Scan for the cell matching the given text and deliver its (X, Y) coordinate at center. 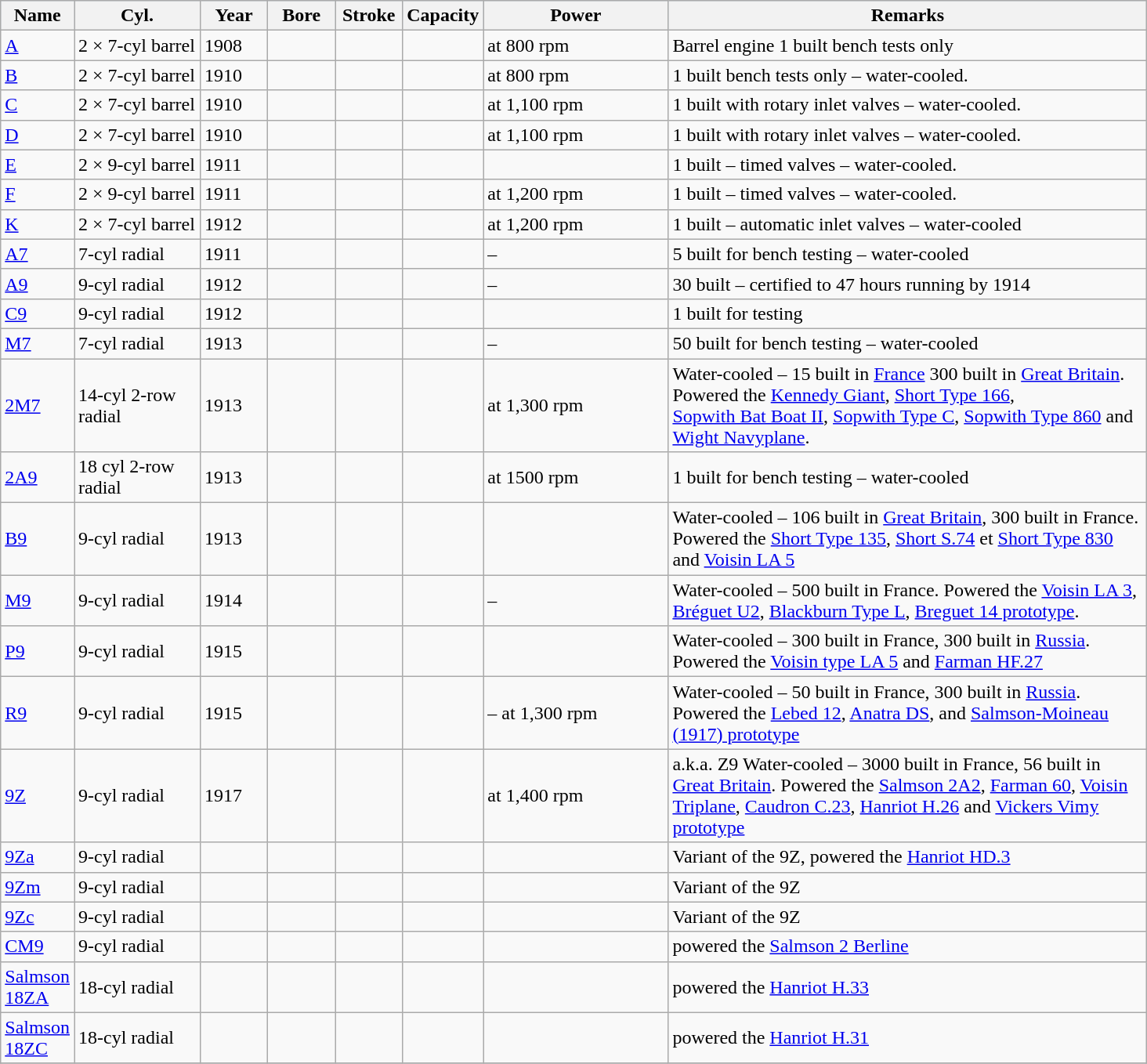
A9 (38, 284)
Capacity (443, 16)
Water-cooled – 300 built in France, 300 built in Russia. Powered the Voisin type LA 5 and Farman HF.27 (907, 652)
9Zm (38, 887)
Power (576, 16)
C9 (38, 313)
at 1,300 rpm (576, 406)
CM9 (38, 946)
18 cyl 2-row radial (136, 478)
M9 (38, 600)
1 built for bench testing – water-cooled (907, 478)
1 built – automatic inlet valves – water-cooled (907, 224)
Barrel engine 1 built bench tests only (907, 45)
Remarks (907, 16)
powered the Hanriot H.31 (907, 1037)
powered the Hanriot H.33 (907, 987)
1917 (234, 796)
2M7 (38, 406)
R9 (38, 713)
P9 (38, 652)
– at 1,300 rpm (576, 713)
1908 (234, 45)
E (38, 165)
9Za (38, 857)
Salmson 18ZA (38, 987)
50 built for bench testing – water-cooled (907, 343)
M7 (38, 343)
at 1500 rpm (576, 478)
Bore (302, 16)
B (38, 75)
Stroke (369, 16)
2A9 (38, 478)
9Z (38, 796)
1 built bench tests only – water-cooled. (907, 75)
1 built for testing (907, 313)
Water-cooled – 50 built in France, 300 built in Russia. Powered the Lebed 12, Anatra DS, and Salmson-Moineau (1917) prototype (907, 713)
Salmson 18ZC (38, 1037)
D (38, 135)
at 1,400 rpm (576, 796)
B9 (38, 539)
F (38, 194)
1914 (234, 600)
Water-cooled – 106 built in Great Britain, 300 built in France. Powered the Short Type 135, Short S.74 et Short Type 830 and Voisin LA 5 (907, 539)
C (38, 105)
5 built for bench testing – water-cooled (907, 254)
A7 (38, 254)
powered the Salmson 2 Berline (907, 946)
14-cyl 2-row radial (136, 406)
Name (38, 16)
Year (234, 16)
30 built – certified to 47 hours running by 1914 (907, 284)
K (38, 224)
Water-cooled – 500 built in France. Powered the Voisin LA 3, Bréguet U2, Blackburn Type L, Breguet 14 prototype. (907, 600)
A (38, 45)
Variant of the 9Z, powered the Hanriot HD.3 (907, 857)
Cyl. (136, 16)
9Zc (38, 917)
